Detect which cell encompasses the target text, then output its [X, Y] center coordinate. 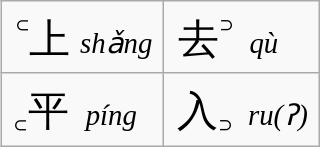
入꜆ ru(ʔ) [242, 109]
꜂上 shǎng [83, 36]
꜀平 píng [83, 109]
去꜄ qù [242, 36]
